Identify which cell holds the provided text, then report its (x, y) central coordinate. 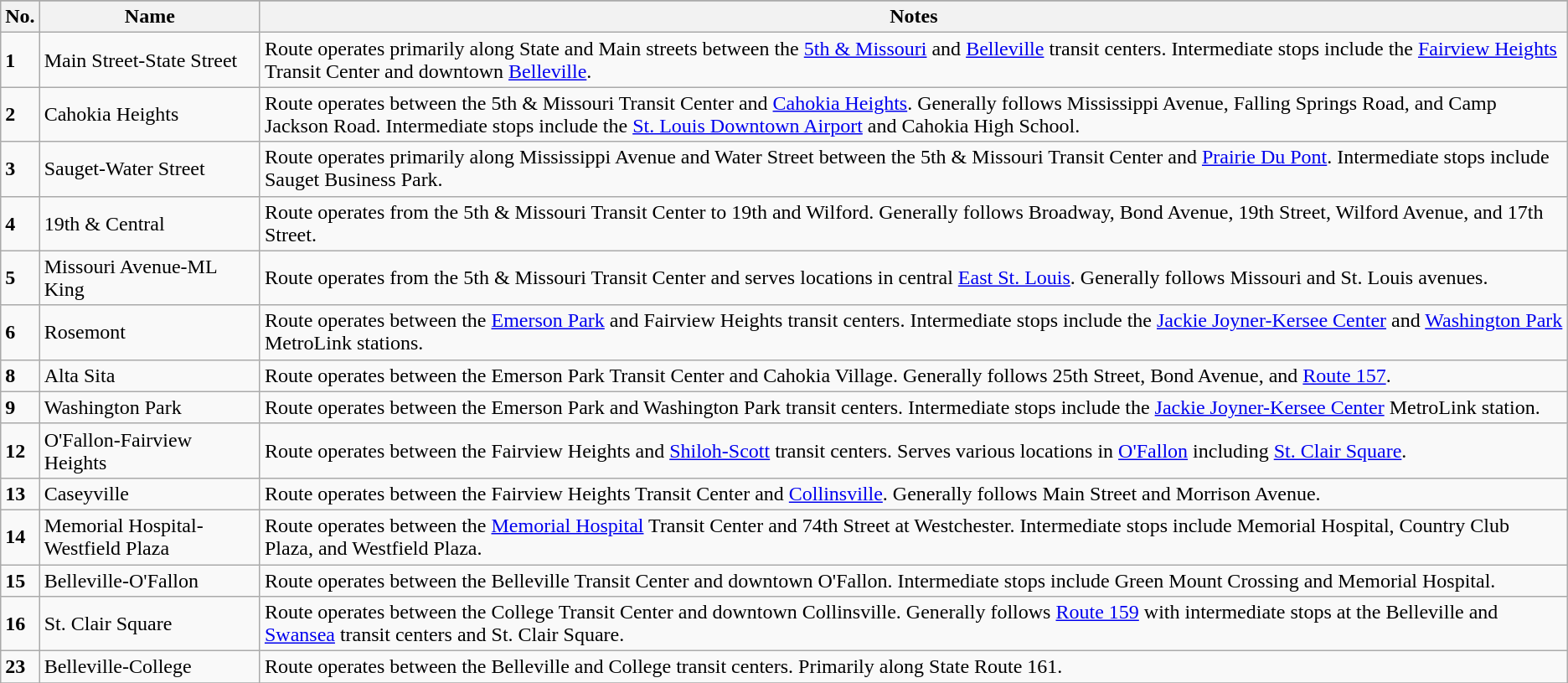
8 (20, 375)
Route operates between the Belleville Transit Center and downtown O'Fallon. Intermediate stops include Green Mount Crossing and Memorial Hospital. (913, 581)
No. (20, 17)
Sauget-Water Street (149, 169)
Cahokia Heights (149, 114)
Memorial Hospital-Westfield Plaza (149, 536)
9 (20, 407)
Route operates between the Emerson Park Transit Center and Cahokia Village. Generally follows 25th Street, Bond Avenue, and Route 157. (913, 375)
Main Street-State Street (149, 60)
Missouri Avenue-ML King (149, 278)
16 (20, 623)
Route operates between the Belleville and College transit centers. Primarily along State Route 161. (913, 667)
Washington Park (149, 407)
Route operates between the Fairview Heights Transit Center and Collinsville. Generally follows Main Street and Morrison Avenue. (913, 494)
14 (20, 536)
2 (20, 114)
23 (20, 667)
Notes (913, 17)
Belleville-College (149, 667)
Route operates between the Fairview Heights and Shiloh-Scott transit centers. Serves various locations in O'Fallon including St. Clair Square. (913, 451)
19th & Central (149, 223)
Caseyville (149, 494)
1 (20, 60)
O'Fallon-Fairview Heights (149, 451)
Alta Sita (149, 375)
15 (20, 581)
4 (20, 223)
Belleville-O'Fallon (149, 581)
Name (149, 17)
6 (20, 332)
St. Clair Square (149, 623)
5 (20, 278)
13 (20, 494)
Rosemont (149, 332)
12 (20, 451)
3 (20, 169)
